Return the (X, Y) coordinate for the center point of the cell that contains the specified text.  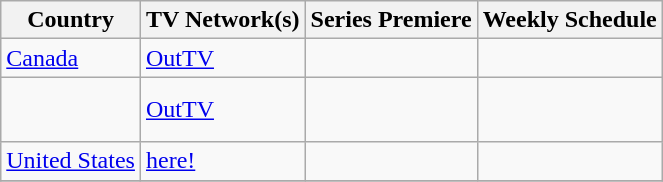
TV Network(s) (222, 20)
Weekly Schedule (570, 20)
Series Premiere (391, 20)
here! (222, 161)
Canada (71, 58)
Country (71, 20)
United States (71, 161)
